Find where the given text appears and provide that cell's center as [x, y] coordinate. 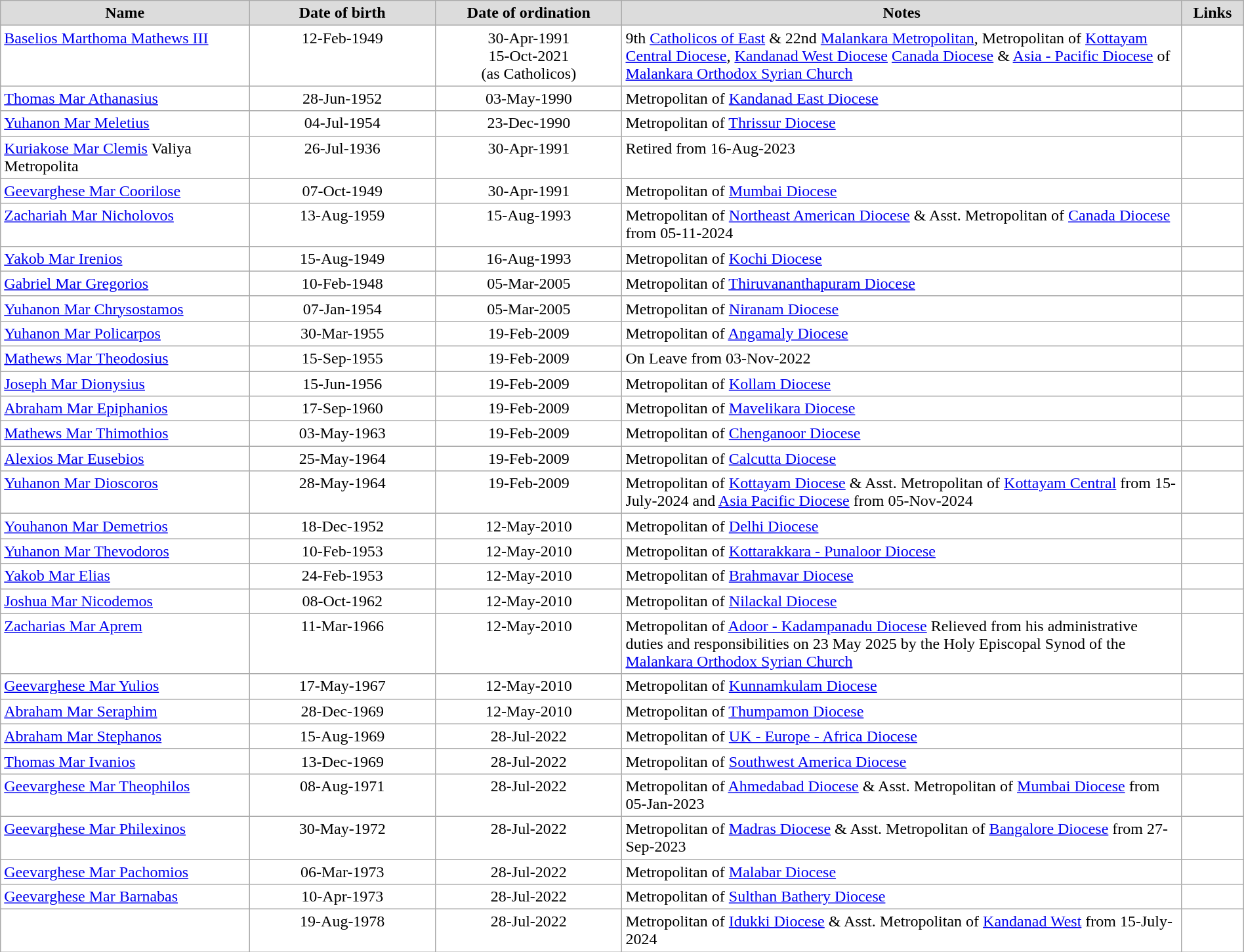
Metropolitan of Calcutta Diocese [902, 459]
Date of birth [342, 13]
Mathews Mar Thimothios [125, 434]
Yuhanon Mar Thevodoros [125, 551]
07-Oct-1949 [342, 191]
Retired from 16-Aug-2023 [902, 157]
Metropolitan of Thiruvananthapuram Diocese [902, 283]
10-Feb-1948 [342, 283]
Metropolitan of Mumbai Diocese [902, 191]
03-May-1990 [529, 98]
Metropolitan of Malabar Diocese [902, 872]
11-Mar-1966 [342, 644]
15-Aug-1993 [529, 224]
Yuhanon Mar Dioscoros [125, 492]
08-Oct-1962 [342, 601]
Kuriakose Mar Clemis Valiya Metropolita [125, 157]
23-Dec-1990 [529, 123]
Geevarghese Mar Yulios [125, 686]
17-Sep-1960 [342, 409]
10-Feb-1953 [342, 551]
07-Jan-1954 [342, 308]
18-Dec-1952 [342, 526]
Metropolitan of Kottarakkara - Punaloor Diocese [902, 551]
Metropolitan of Kottayam Diocese & Asst. Metropolitan of Kottayam Central from 15-July-2024 and Asia Pacific Diocese from 05-Nov-2024 [902, 492]
Mathews Mar Theodosius [125, 358]
Thomas Mar Athanasius [125, 98]
Date of ordination [529, 13]
08-Aug-1971 [342, 795]
Baselios Marthoma Mathews III [125, 56]
04-Jul-1954 [342, 123]
Metropolitan of Madras Diocese & Asst. Metropolitan of Bangalore Diocese from 27-Sep-2023 [902, 837]
Alexios Mar Eusebios [125, 459]
15-Aug-1949 [342, 259]
Zachariah Mar Nicholovos [125, 224]
Thomas Mar Ivanios [125, 761]
Name [125, 13]
28-Dec-1969 [342, 711]
Metropolitan of Kochi Diocese [902, 259]
Yuhanon Mar Policarpos [125, 333]
10-Apr-1973 [342, 897]
Metropolitan of Kunnamkulam Diocese [902, 686]
30-Mar-1955 [342, 333]
Joseph Mar Dionysius [125, 384]
Metropolitan of Southwest America Diocese [902, 761]
Metropolitan of Kandanad East Diocese [902, 98]
15-Jun-1956 [342, 384]
30-Apr-1991 15-Oct-2021 (as Catholicos) [529, 56]
Links [1213, 13]
Metropolitan of Chenganoor Diocese [902, 434]
Metropolitan of Brahmavar Diocese [902, 576]
Gabriel Mar Gregorios [125, 283]
Metropolitan of UK - Europe - Africa Diocese [902, 736]
Metropolitan of Idukki Diocese & Asst. Metropolitan of Kandanad West from 15-July-2024 [902, 930]
Geevarghese Mar Theophilos [125, 795]
30-May-1972 [342, 837]
Abraham Mar Stephanos [125, 736]
03-May-1963 [342, 434]
Metropolitan of Delhi Diocese [902, 526]
Metropolitan of Mavelikara Diocese [902, 409]
12-Feb-1949 [342, 56]
28-Jun-1952 [342, 98]
25-May-1964 [342, 459]
Geevarghese Mar Coorilose [125, 191]
13-Dec-1969 [342, 761]
Joshua Mar Nicodemos [125, 601]
Yuhanon Mar Chrysostamos [125, 308]
17-May-1967 [342, 686]
On Leave from 03-Nov-2022 [902, 358]
19-Aug-1978 [342, 930]
Metropolitan of Ahmedabad Diocese & Asst. Metropolitan of Mumbai Diocese from 05-Jan-2023 [902, 795]
Metropolitan of Angamaly Diocese [902, 333]
28-May-1964 [342, 492]
Metropolitan of Sulthan Bathery Diocese [902, 897]
Metropolitan of Thrissur Diocese [902, 123]
Abraham Mar Seraphim [125, 711]
24-Feb-1953 [342, 576]
Geevarghese Mar Barnabas [125, 897]
Metropolitan of Niranam Diocese [902, 308]
Geevarghese Mar Pachomios [125, 872]
Yakob Mar Irenios [125, 259]
Youhanon Mar Demetrios [125, 526]
13-Aug-1959 [342, 224]
15-Sep-1955 [342, 358]
Notes [902, 13]
26-Jul-1936 [342, 157]
Yakob Mar Elias [125, 576]
Zacharias Mar Aprem [125, 644]
15-Aug-1969 [342, 736]
Yuhanon Mar Meletius [125, 123]
Metropolitan of Kollam Diocese [902, 384]
Abraham Mar Epiphanios [125, 409]
Metropolitan of Thumpamon Diocese [902, 711]
Metropolitan of Northeast American Diocese & Asst. Metropolitan of Canada Diocese from 05-11-2024 [902, 224]
Metropolitan of Nilackal Diocese [902, 601]
Geevarghese Mar Philexinos [125, 837]
06-Mar-1973 [342, 872]
16-Aug-1993 [529, 259]
